Scan for the cell matching the given text and deliver its (x, y) coordinate at center. 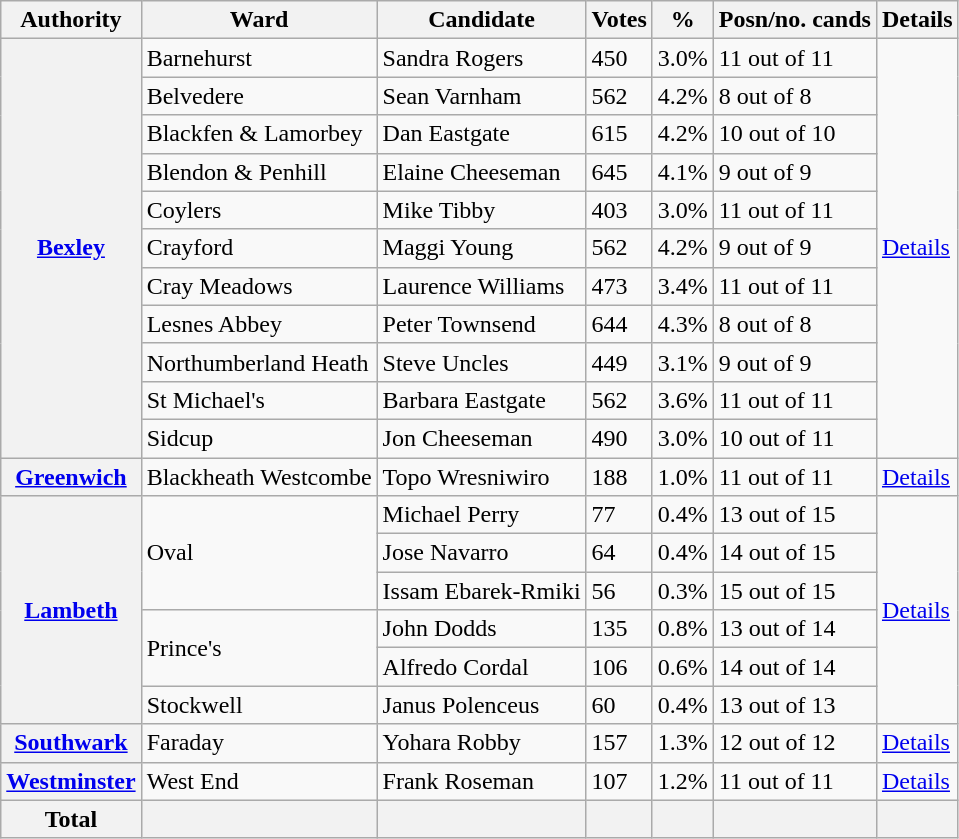
490 (619, 438)
3.4% (682, 286)
Steve Uncles (482, 362)
Crayford (259, 248)
Candidate (482, 20)
1.3% (682, 743)
10 out of 10 (794, 134)
Greenwich (71, 477)
14 out of 14 (794, 667)
Sean Varnham (482, 96)
Bexley (71, 248)
403 (619, 210)
Stockwell (259, 705)
12 out of 12 (794, 743)
13 out of 14 (794, 629)
15 out of 15 (794, 591)
Maggi Young (482, 248)
1.2% (682, 781)
Cray Meadows (259, 286)
4.3% (682, 324)
Elaine Cheeseman (482, 172)
Posn/no. cands (794, 20)
Blackheath Westcombe (259, 477)
Blendon & Penhill (259, 172)
Sidcup (259, 438)
Belvedere (259, 96)
Prince's (259, 648)
% (682, 20)
Topo Wresniwiro (482, 477)
449 (619, 362)
Yohara Robby (482, 743)
Lesnes Abbey (259, 324)
0.6% (682, 667)
Barnehurst (259, 58)
Westminster (71, 781)
Barbara Eastgate (482, 400)
Alfredo Cordal (482, 667)
John Dodds (482, 629)
3.6% (682, 400)
4.1% (682, 172)
13 out of 15 (794, 515)
St Michael's (259, 400)
Jose Navarro (482, 553)
0.8% (682, 629)
56 (619, 591)
3.1% (682, 362)
Michael Perry (482, 515)
135 (619, 629)
157 (619, 743)
615 (619, 134)
64 (619, 553)
106 (619, 667)
188 (619, 477)
450 (619, 58)
Mike Tibby (482, 210)
77 (619, 515)
Janus Polenceus (482, 705)
Sandra Rogers (482, 58)
Faraday (259, 743)
Peter Townsend (482, 324)
13 out of 13 (794, 705)
Southwark (71, 743)
Issam Ebarek-Rmiki (482, 591)
Dan Eastgate (482, 134)
1.0% (682, 477)
Laurence Williams (482, 286)
West End (259, 781)
107 (619, 781)
Jon Cheeseman (482, 438)
Oval (259, 553)
60 (619, 705)
Coylers (259, 210)
14 out of 15 (794, 553)
0.3% (682, 591)
644 (619, 324)
Lambeth (71, 610)
Votes (619, 20)
645 (619, 172)
473 (619, 286)
Blackfen & Lamorbey (259, 134)
Ward (259, 20)
Northumberland Heath (259, 362)
Total (71, 819)
10 out of 11 (794, 438)
Authority (71, 20)
Frank Roseman (482, 781)
